Return the (x, y) coordinate for the center point of the cell that contains the specified text.  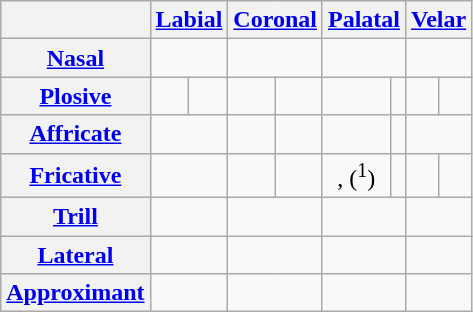
Plosive (76, 96)
, (1) (356, 176)
Velar (439, 20)
Coronal (276, 20)
Nasal (76, 58)
Trill (76, 217)
Lateral (76, 255)
Palatal (364, 20)
Labial (189, 20)
Affricate (76, 134)
Approximant (76, 293)
Fricative (76, 176)
